Return [x, y] of the center of cell containing provided text 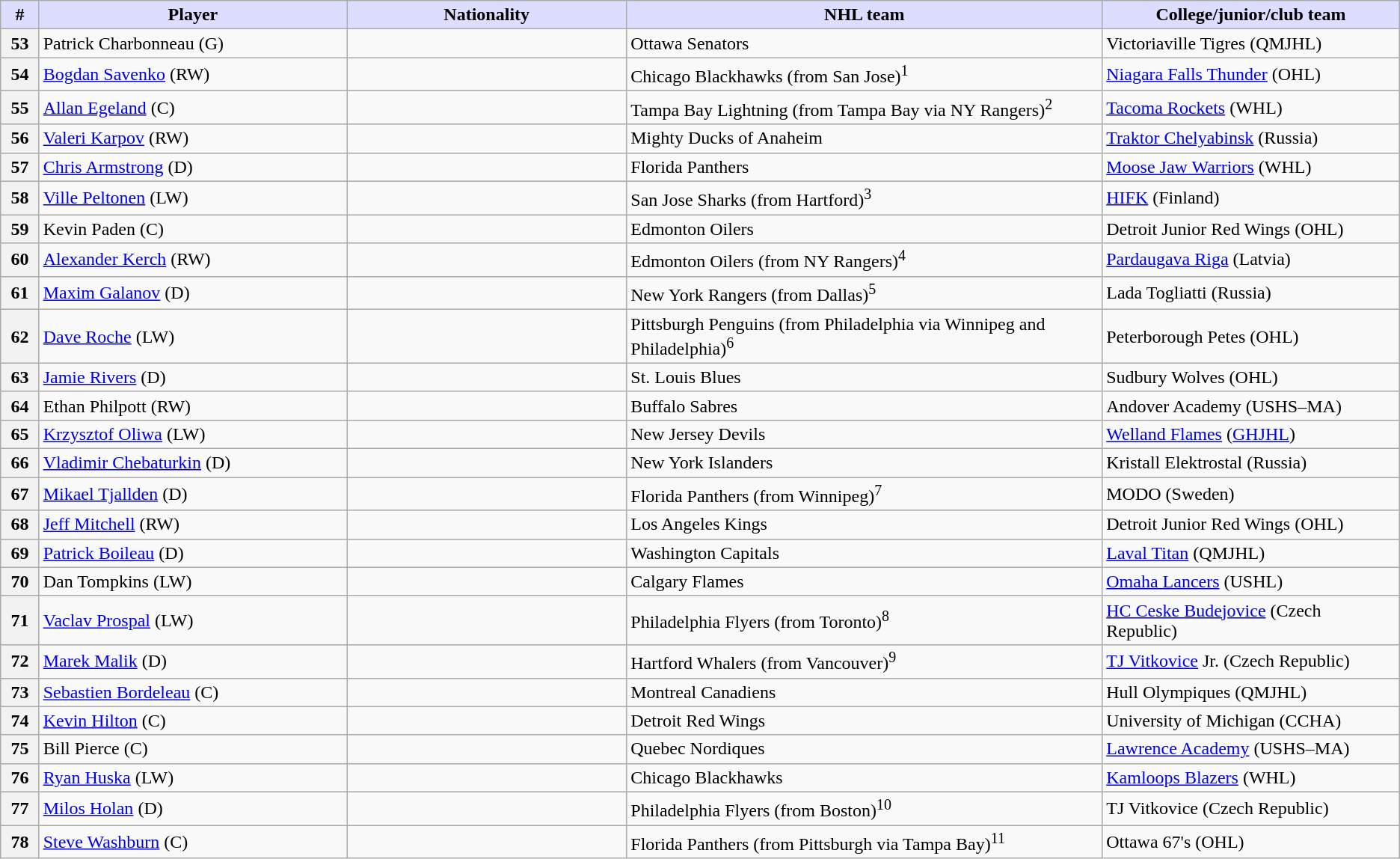
68 [19, 525]
66 [19, 463]
53 [19, 43]
Tampa Bay Lightning (from Tampa Bay via NY Rangers)2 [865, 108]
Omaha Lancers (USHL) [1251, 581]
Chicago Blackhawks [865, 777]
Buffalo Sabres [865, 406]
Mighty Ducks of Anaheim [865, 138]
Sudbury Wolves (OHL) [1251, 377]
58 [19, 198]
Florida Panthers (from Winnipeg)7 [865, 494]
Ryan Huska (LW) [193, 777]
Laval Titan (QMJHL) [1251, 553]
64 [19, 406]
TJ Vitkovice Jr. (Czech Republic) [1251, 661]
Bogdan Savenko (RW) [193, 75]
Welland Flames (GHJHL) [1251, 435]
Los Angeles Kings [865, 525]
St. Louis Blues [865, 377]
Allan Egeland (C) [193, 108]
72 [19, 661]
Hull Olympiques (QMJHL) [1251, 692]
73 [19, 692]
Florida Panthers (from Pittsburgh via Tampa Bay)11 [865, 843]
Valeri Karpov (RW) [193, 138]
Chicago Blackhawks (from San Jose)1 [865, 75]
Ottawa Senators [865, 43]
Marek Malik (D) [193, 661]
Jamie Rivers (D) [193, 377]
65 [19, 435]
New York Islanders [865, 463]
Milos Holan (D) [193, 808]
69 [19, 553]
Philadelphia Flyers (from Boston)10 [865, 808]
Traktor Chelyabinsk (Russia) [1251, 138]
Ville Peltonen (LW) [193, 198]
Dave Roche (LW) [193, 337]
Peterborough Petes (OHL) [1251, 337]
78 [19, 843]
Victoriaville Tigres (QMJHL) [1251, 43]
75 [19, 749]
Bill Pierce (C) [193, 749]
Detroit Red Wings [865, 721]
Player [193, 15]
Krzysztof Oliwa (LW) [193, 435]
Vladimir Chebaturkin (D) [193, 463]
MODO (Sweden) [1251, 494]
Patrick Boileau (D) [193, 553]
Edmonton Oilers [865, 229]
Mikael Tjallden (D) [193, 494]
Steve Washburn (C) [193, 843]
Sebastien Bordeleau (C) [193, 692]
New Jersey Devils [865, 435]
77 [19, 808]
56 [19, 138]
67 [19, 494]
70 [19, 581]
Pittsburgh Penguins (from Philadelphia via Winnipeg and Philadelphia)6 [865, 337]
59 [19, 229]
Alexander Kerch (RW) [193, 260]
76 [19, 777]
Dan Tompkins (LW) [193, 581]
Calgary Flames [865, 581]
San Jose Sharks (from Hartford)3 [865, 198]
Maxim Galanov (D) [193, 293]
74 [19, 721]
Chris Armstrong (D) [193, 167]
Tacoma Rockets (WHL) [1251, 108]
Nationality [487, 15]
Kristall Elektrostal (Russia) [1251, 463]
Washington Capitals [865, 553]
71 [19, 620]
NHL team [865, 15]
Kevin Paden (C) [193, 229]
Pardaugava Riga (Latvia) [1251, 260]
63 [19, 377]
60 [19, 260]
Patrick Charbonneau (G) [193, 43]
College/junior/club team [1251, 15]
HC Ceske Budejovice (Czech Republic) [1251, 620]
# [19, 15]
Kamloops Blazers (WHL) [1251, 777]
57 [19, 167]
Andover Academy (USHS–MA) [1251, 406]
Quebec Nordiques [865, 749]
University of Michigan (CCHA) [1251, 721]
61 [19, 293]
New York Rangers (from Dallas)5 [865, 293]
Lawrence Academy (USHS–MA) [1251, 749]
Ethan Philpott (RW) [193, 406]
Ottawa 67's (OHL) [1251, 843]
HIFK (Finland) [1251, 198]
Vaclav Prospal (LW) [193, 620]
Florida Panthers [865, 167]
54 [19, 75]
Philadelphia Flyers (from Toronto)8 [865, 620]
Lada Togliatti (Russia) [1251, 293]
Edmonton Oilers (from NY Rangers)4 [865, 260]
Jeff Mitchell (RW) [193, 525]
Kevin Hilton (C) [193, 721]
Montreal Canadiens [865, 692]
Hartford Whalers (from Vancouver)9 [865, 661]
Niagara Falls Thunder (OHL) [1251, 75]
Moose Jaw Warriors (WHL) [1251, 167]
62 [19, 337]
55 [19, 108]
TJ Vitkovice (Czech Republic) [1251, 808]
